Extract the [X, Y] coordinate from the center of the cell holding the provided text.  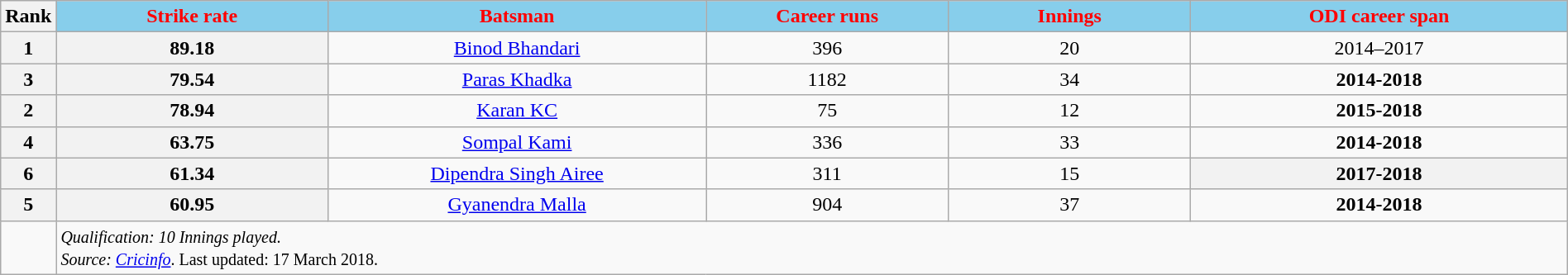
904 [827, 205]
2 [28, 111]
Batsman [518, 17]
ODI career span [1379, 17]
33 [1070, 142]
15 [1070, 173]
Innings [1070, 17]
37 [1070, 205]
1182 [827, 79]
78.94 [192, 111]
Strike rate [192, 17]
3 [28, 79]
Dipendra Singh Airee [518, 173]
Rank [28, 17]
60.95 [192, 205]
Sompal Kami [518, 142]
89.18 [192, 48]
Paras Khadka [518, 79]
4 [28, 142]
20 [1070, 48]
311 [827, 173]
79.54 [192, 79]
2014–2017 [1379, 48]
2017-2018 [1379, 173]
61.34 [192, 173]
336 [827, 142]
2015-2018 [1379, 111]
12 [1070, 111]
6 [28, 173]
Qualification: 10 Innings played.Source: Cricinfo. Last updated: 17 March 2018. [812, 248]
Gyanendra Malla [518, 205]
Career runs [827, 17]
63.75 [192, 142]
1 [28, 48]
Binod Bhandari [518, 48]
396 [827, 48]
34 [1070, 79]
Karan KC [518, 111]
75 [827, 111]
5 [28, 205]
